Return (X, Y) of the center of cell containing provided text 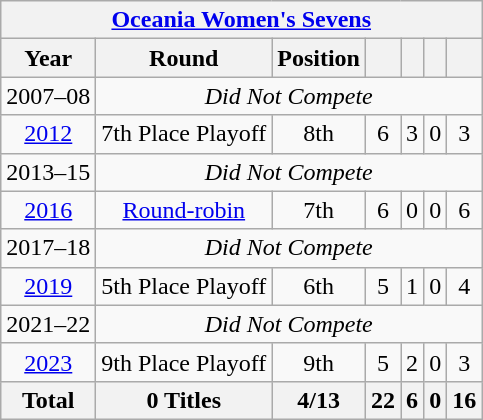
2007–08 (48, 96)
6th (319, 286)
7th (319, 210)
2023 (48, 362)
0 Titles (184, 400)
22 (382, 400)
2012 (48, 134)
4/13 (319, 400)
2013–15 (48, 172)
Round (184, 58)
2 (412, 362)
9th (319, 362)
2017–18 (48, 248)
8th (319, 134)
5th Place Playoff (184, 286)
16 (464, 400)
1 (412, 286)
7th Place Playoff (184, 134)
4 (464, 286)
Oceania Women's Sevens (242, 20)
9th Place Playoff (184, 362)
2021–22 (48, 324)
2019 (48, 286)
Round-robin (184, 210)
Position (319, 58)
2016 (48, 210)
Year (48, 58)
Total (48, 400)
